Detect which cell encompasses the target text, then output its (X, Y) center coordinate. 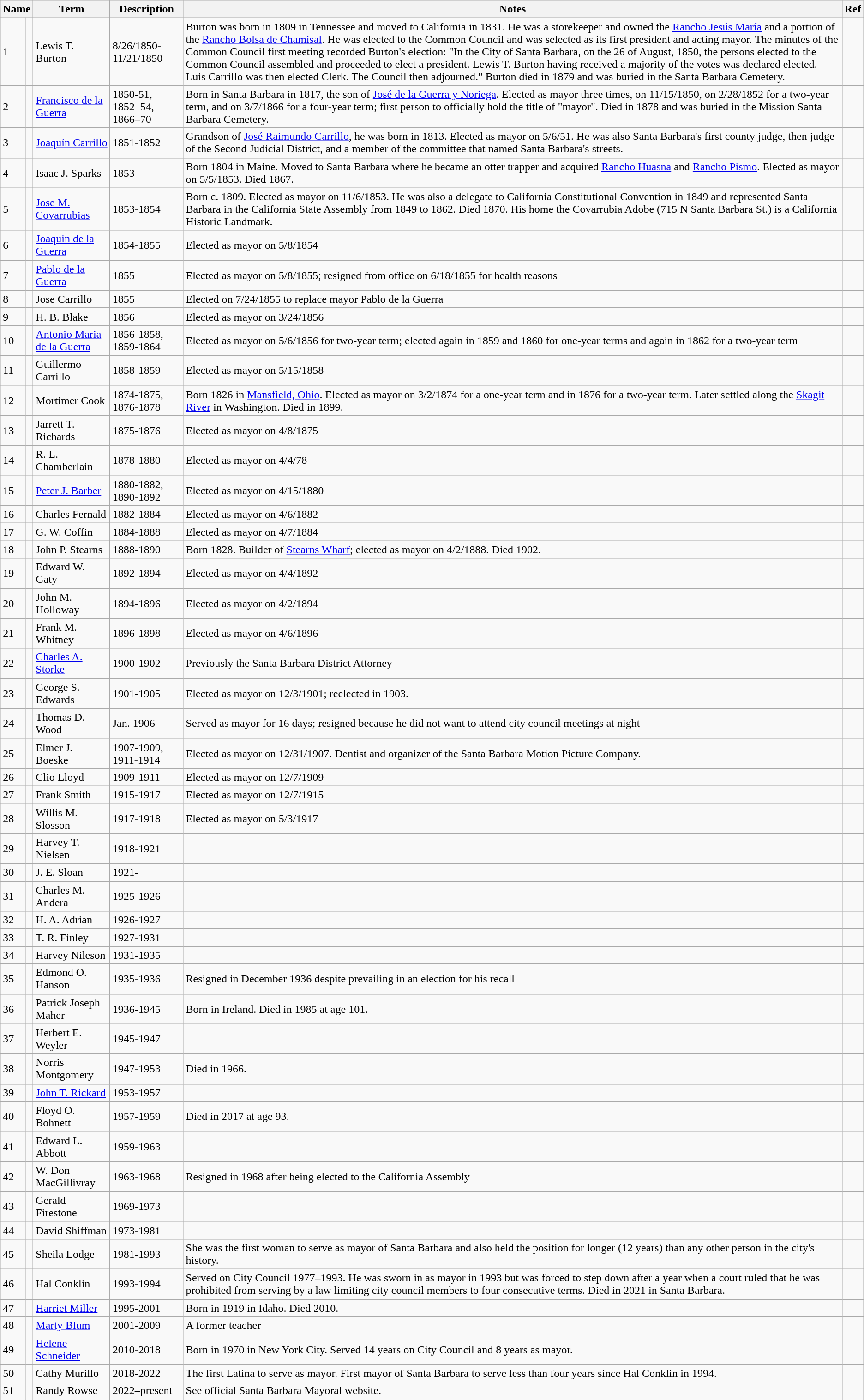
Isaac J. Sparks (72, 173)
1918-1921 (147, 849)
25 (13, 753)
Name (17, 9)
Pablo de la Guerra (72, 275)
15 (13, 491)
1957-1959 (147, 1117)
1963-1968 (147, 1177)
Term (72, 9)
Harvey Nileson (72, 955)
John M. Holloway (72, 604)
1858-1859 (147, 370)
33 (13, 938)
43 (13, 1206)
G. W. Coffin (72, 532)
Elected as mayor on 4/15/1880 (512, 491)
40 (13, 1117)
1917-1918 (147, 819)
Elected as mayor on 4/6/1896 (512, 633)
1973-1981 (147, 1231)
8/26/1850-11/21/1850 (147, 52)
1927-1931 (147, 938)
12 (13, 401)
1896-1898 (147, 633)
Joaquín Carrillo (72, 143)
Jose Carrillo (72, 299)
41 (13, 1146)
38 (13, 1069)
36 (13, 1009)
1925-1926 (147, 896)
Jan. 1906 (147, 724)
Lewis T. Burton (72, 52)
See official Santa Barbara Mayoral website. (512, 1391)
Charles M. Andera (72, 896)
39 (13, 1093)
Born in 1919 in Idaho. Died 2010. (512, 1308)
Elected as mayor on 12/31/1907. Dentist and organizer of the Santa Barbara Motion Picture Company. (512, 753)
1900-1902 (147, 664)
1878-1880 (147, 461)
John T. Rickard (72, 1093)
Elected as mayor on 5/6/1856 for two-year term; elected again in 1859 and 1860 for one-year terms and again in 1862 for a two-year term (512, 341)
2001-2009 (147, 1326)
Edward L. Abbott (72, 1146)
Edward W. Gaty (72, 573)
Died in 1966. (512, 1069)
22 (13, 664)
19 (13, 573)
1909-1911 (147, 777)
Elected as mayor on 3/24/1856 (512, 317)
Elected as mayor on 4/8/1875 (512, 431)
Harriet Miller (72, 1308)
1901-1905 (147, 693)
Charles A. Storke (72, 664)
Floyd O. Bohnett (72, 1117)
R. L. Chamberlain (72, 461)
51 (13, 1391)
Frank M. Whitney (72, 633)
24 (13, 724)
Clio Lloyd (72, 777)
Frank Smith (72, 795)
48 (13, 1326)
35 (13, 979)
Resigned in December 1936 despite prevailing in an election for his recall (512, 979)
Resigned in 1968 after being elected to the California Assembly (512, 1177)
47 (13, 1308)
1854-1855 (147, 245)
2010-2018 (147, 1349)
Jarrett T. Richards (72, 431)
1936-1945 (147, 1009)
1981-1993 (147, 1254)
1921- (147, 873)
Peter J. Barber (72, 491)
23 (13, 693)
Hal Conklin (72, 1285)
1945-1947 (147, 1039)
Edmond O. Hanson (72, 979)
Notes (512, 9)
2 (13, 107)
2022–present (147, 1391)
34 (13, 955)
George S. Edwards (72, 693)
1907-1909, 1911-1914 (147, 753)
Previously the Santa Barbara District Attorney (512, 664)
1953-1957 (147, 1093)
Elected as mayor on 12/7/1909 (512, 777)
Elected as mayor on 5/8/1855; resigned from office on 6/18/1855 for health reasons (512, 275)
8 (13, 299)
45 (13, 1254)
Born in 1970 in New York City. Served 14 years on City Council and 8 years as mayor. (512, 1349)
9 (13, 317)
1969-1973 (147, 1206)
5 (13, 209)
1 (13, 52)
13 (13, 431)
Joaquin de la Guerra (72, 245)
42 (13, 1177)
Elected as mayor on 4/7/1884 (512, 532)
31 (13, 896)
46 (13, 1285)
17 (13, 532)
1993-1994 (147, 1285)
Francisco de la Guerra (72, 107)
Elected as mayor on 4/4/1892 (512, 573)
44 (13, 1231)
Guillermo Carrillo (72, 370)
Patrick Joseph Maher (72, 1009)
1874-1875, 1876-1878 (147, 401)
1926-1927 (147, 920)
Died in 2017 at age 93. (512, 1117)
1880-1882, 1890-1892 (147, 491)
Helene Schneider (72, 1349)
Elected as mayor on 4/4/78 (512, 461)
20 (13, 604)
Thomas D. Wood (72, 724)
David Shiffman (72, 1231)
1884-1888 (147, 532)
1851-1852 (147, 143)
1959-1963 (147, 1146)
1856 (147, 317)
1853 (147, 173)
1892-1894 (147, 573)
Elected as mayor on 5/8/1854 (512, 245)
Elected on 7/24/1855 to replace mayor Pablo de la Guerra (512, 299)
1935-1936 (147, 979)
1915-1917 (147, 795)
The first Latina to serve as mayor. First mayor of Santa Barbara to serve less than four years since Hal Conklin in 1994. (512, 1373)
Antonio Maria de la Guerra (72, 341)
1850-51, 1852–54, 1866–70 (147, 107)
Willis M. Slosson (72, 819)
1853-1854 (147, 209)
Cathy Murillo (72, 1373)
Herbert E. Weyler (72, 1039)
Gerald Firestone (72, 1206)
29 (13, 849)
Born in Ireland. Died in 1985 at age 101. (512, 1009)
3 (13, 143)
Elected as mayor on 5/15/1858 (512, 370)
Mortimer Cook (72, 401)
37 (13, 1039)
J. E. Sloan (72, 873)
Ref (853, 9)
W. Don MacGillivray (72, 1177)
32 (13, 920)
11 (13, 370)
Charles Fernald (72, 515)
4 (13, 173)
Elected as mayor on 12/3/1901; reelected in 1903. (512, 693)
Elected as mayor on 5/3/1917 (512, 819)
49 (13, 1349)
Born 1828. Builder of Stearns Wharf; elected as mayor on 4/2/1888. Died 1902. (512, 550)
16 (13, 515)
Elmer J. Boeske (72, 753)
Sheila Lodge (72, 1254)
7 (13, 275)
Elected as mayor on 4/6/1882 (512, 515)
1888-1890 (147, 550)
1875-1876 (147, 431)
28 (13, 819)
18 (13, 550)
27 (13, 795)
H. B. Blake (72, 317)
6 (13, 245)
Randy Rowse (72, 1391)
Elected as mayor on 4/2/1894 (512, 604)
21 (13, 633)
A former teacher (512, 1326)
1931-1935 (147, 955)
50 (13, 1373)
Served as mayor for 16 days; resigned because he did not want to attend city council meetings at night (512, 724)
Jose M. Covarrubias (72, 209)
Description (147, 9)
1882-1884 (147, 515)
Norris Montgomery (72, 1069)
Marty Blum (72, 1326)
26 (13, 777)
Elected as mayor on 12/7/1915 (512, 795)
1856-1858, 1859-1864 (147, 341)
30 (13, 873)
T. R. Finley (72, 938)
10 (13, 341)
Harvey T. Nielsen (72, 849)
2018-2022 (147, 1373)
14 (13, 461)
1894-1896 (147, 604)
H. A. Adrian (72, 920)
John P. Stearns (72, 550)
1947-1953 (147, 1069)
1995-2001 (147, 1308)
